Output the (X, Y) coordinate of the center of the cell containing the given text.  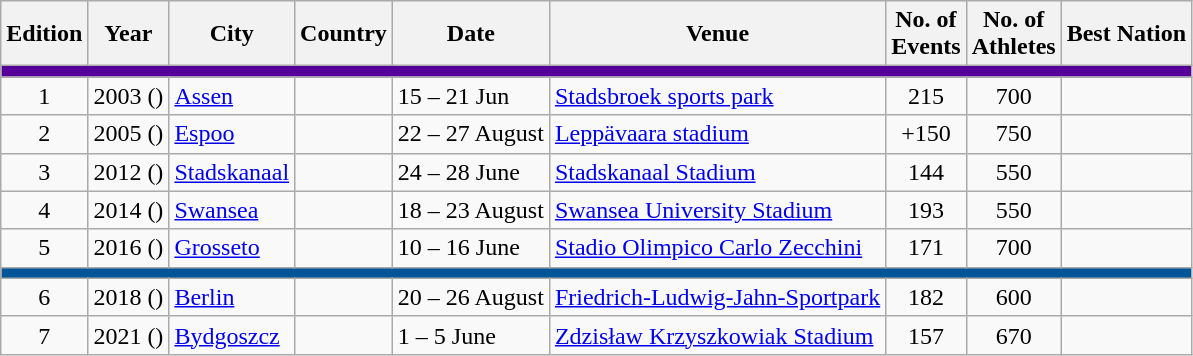
Year (128, 34)
2012 () (128, 172)
Stadskanaal Stadium (717, 172)
182 (926, 297)
No. of Events (926, 34)
Assen (232, 96)
22 – 27 August (470, 134)
600 (1014, 297)
Bydgoszcz (232, 335)
Edition (44, 34)
Zdzisław Krzyszkowiak Stadium (717, 335)
Leppävaara stadium (717, 134)
2005 () (128, 134)
Stadskanaal (232, 172)
18 – 23 August (470, 210)
15 – 21 Jun (470, 96)
Espoo (232, 134)
2018 () (128, 297)
2016 () (128, 248)
20 – 26 August (470, 297)
Grosseto (232, 248)
Date (470, 34)
193 (926, 210)
City (232, 34)
215 (926, 96)
Stadsbroek sports park (717, 96)
10 – 16 June (470, 248)
2003 () (128, 96)
750 (1014, 134)
7 (44, 335)
2021 () (128, 335)
2 (44, 134)
171 (926, 248)
24 – 28 June (470, 172)
1 – 5 June (470, 335)
5 (44, 248)
Swansea University Stadium (717, 210)
144 (926, 172)
4 (44, 210)
No. ofAthletes (1014, 34)
1 (44, 96)
Venue (717, 34)
157 (926, 335)
3 (44, 172)
2014 () (128, 210)
Best Nation (1126, 34)
6 (44, 297)
+150 (926, 134)
Stadio Olimpico Carlo Zecchini (717, 248)
Country (344, 34)
Swansea (232, 210)
Friedrich-Ludwig-Jahn-Sportpark (717, 297)
Berlin (232, 297)
670 (1014, 335)
